Identify which cell holds the provided text, then report its (X, Y) central coordinate. 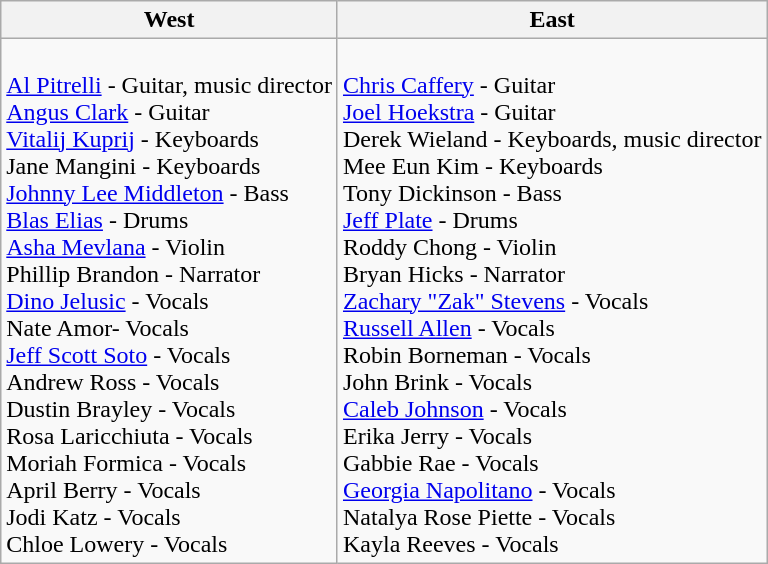
West (170, 20)
East (552, 20)
